Locate the cell with the specified text and output its [x, y] center coordinate. 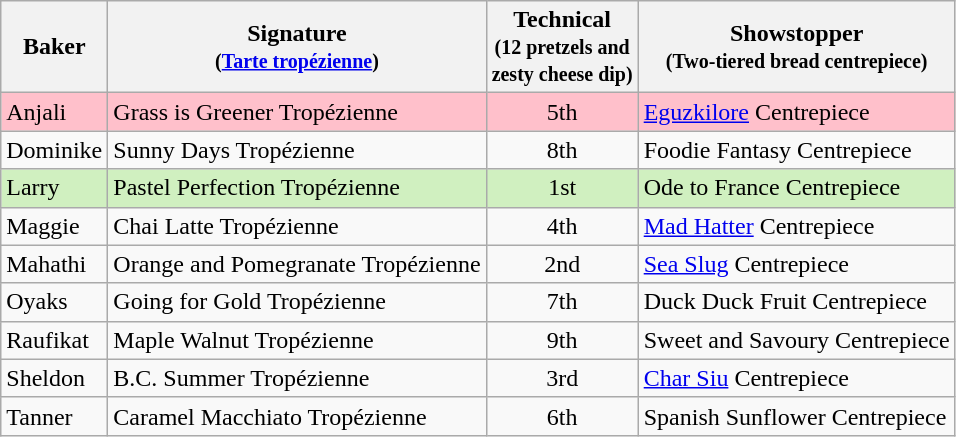
Going for Gold Tropézienne [297, 302]
5th [562, 112]
Spanish Sunflower Centrepiece [796, 416]
Raufikat [54, 340]
Pastel Perfection Tropézienne [297, 188]
Orange and Pomegranate Tropézienne [297, 264]
Oyaks [54, 302]
Mahathi [54, 264]
7th [562, 302]
4th [562, 226]
Technical(12 pretzels andzesty cheese dip) [562, 47]
Duck Duck Fruit Centrepiece [796, 302]
Eguzkilore Centrepiece [796, 112]
Baker [54, 47]
Signature(Tarte tropézienne) [297, 47]
Dominike [54, 150]
Grass is Greener Tropézienne [297, 112]
Anjali [54, 112]
2nd [562, 264]
Mad Hatter Centrepiece [796, 226]
Ode to France Centrepiece [796, 188]
B.C. Summer Tropézienne [297, 378]
9th [562, 340]
Sheldon [54, 378]
Larry [54, 188]
8th [562, 150]
Caramel Macchiato Tropézienne [297, 416]
Sunny Days Tropézienne [297, 150]
Sea Slug Centrepiece [796, 264]
Tanner [54, 416]
6th [562, 416]
1st [562, 188]
Chai Latte Tropézienne [297, 226]
Showstopper(Two-tiered bread centrepiece) [796, 47]
Sweet and Savoury Centrepiece [796, 340]
Maggie [54, 226]
Maple Walnut Tropézienne [297, 340]
Foodie Fantasy Centrepiece [796, 150]
3rd [562, 378]
Char Siu Centrepiece [796, 378]
